Locate the cell with the specified text and output its [X, Y] center coordinate. 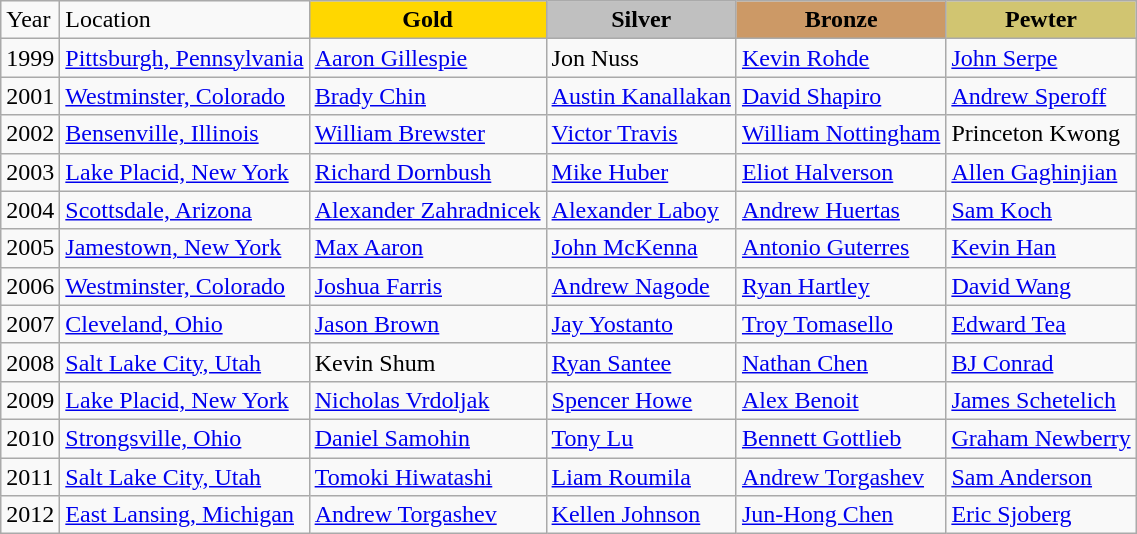
Bennett Gottlieb [840, 438]
Kellen Johnson [641, 515]
Brady Chin [428, 96]
William Brewster [428, 134]
Spencer Howe [641, 400]
Silver [641, 20]
Kevin Rohde [840, 58]
Bensenville, Illinois [184, 134]
Ryan Santee [641, 362]
Andrew Nagode [641, 286]
2010 [30, 438]
Aaron Gillespie [428, 58]
Eric Sjoberg [1041, 515]
Sam Anderson [1041, 477]
Mike Huber [641, 172]
2006 [30, 286]
Year [30, 20]
David Wang [1041, 286]
Gold [428, 20]
Ryan Hartley [840, 286]
Allen Gaghinjian [1041, 172]
2003 [30, 172]
Sam Koch [1041, 210]
James Schetelich [1041, 400]
2001 [30, 96]
Andrew Huertas [840, 210]
Andrew Speroff [1041, 96]
Jason Brown [428, 324]
Antonio Guterres [840, 248]
Jon Nuss [641, 58]
2012 [30, 515]
John Serpe [1041, 58]
Alexander Zahradnicek [428, 210]
BJ Conrad [1041, 362]
Eliot Halverson [840, 172]
Bronze [840, 20]
Tony Lu [641, 438]
Nathan Chen [840, 362]
John McKenna [641, 248]
Pittsburgh, Pennsylvania [184, 58]
2004 [30, 210]
2011 [30, 477]
2002 [30, 134]
1999 [30, 58]
East Lansing, Michigan [184, 515]
Victor Travis [641, 134]
Alex Benoit [840, 400]
Daniel Samohin [428, 438]
William Nottingham [840, 134]
2009 [30, 400]
Tomoki Hiwatashi [428, 477]
Jamestown, New York [184, 248]
Edward Tea [1041, 324]
2008 [30, 362]
Liam Roumila [641, 477]
Nicholas Vrdoljak [428, 400]
Richard Dornbush [428, 172]
Max Aaron [428, 248]
Pewter [1041, 20]
Jay Yostanto [641, 324]
Cleveland, Ohio [184, 324]
David Shapiro [840, 96]
Princeton Kwong [1041, 134]
Scottsdale, Arizona [184, 210]
Joshua Farris [428, 286]
Graham Newberry [1041, 438]
Location [184, 20]
Kevin Shum [428, 362]
Troy Tomasello [840, 324]
Austin Kanallakan [641, 96]
Strongsville, Ohio [184, 438]
Kevin Han [1041, 248]
Jun-Hong Chen [840, 515]
2005 [30, 248]
Alexander Laboy [641, 210]
2007 [30, 324]
